Extract the (x, y) coordinate from the center of the cell holding the provided text.  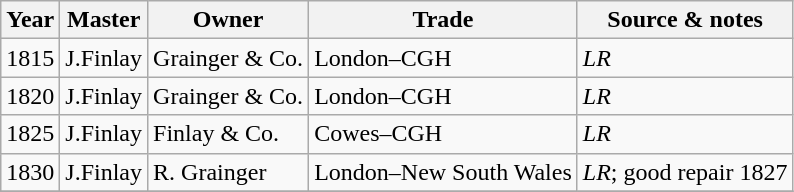
Master (104, 20)
London–New South Wales (444, 172)
Owner (228, 20)
R. Grainger (228, 172)
1815 (30, 58)
Source & notes (685, 20)
1825 (30, 134)
1820 (30, 96)
Finlay & Co. (228, 134)
Cowes–CGH (444, 134)
Year (30, 20)
1830 (30, 172)
Trade (444, 20)
LR; good repair 1827 (685, 172)
